Extract the [X, Y] coordinate from the center of the cell holding the provided text.  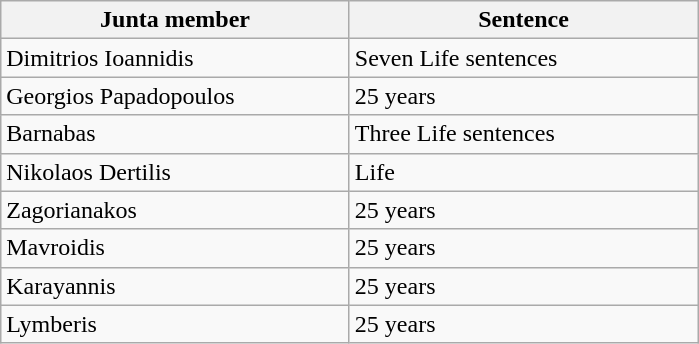
Zagorianakos [176, 210]
Three Life sentences [524, 134]
Sentence [524, 20]
Dimitrios Ioannidis [176, 58]
Mavroidis [176, 248]
Karayannis [176, 286]
Nikolaos Dertilis [176, 172]
Life [524, 172]
Barnabas [176, 134]
Junta member [176, 20]
Seven Life sentences [524, 58]
Georgios Papadopoulos [176, 96]
Lymberis [176, 324]
